Search for the cell housing the specified text and yield its (X, Y) center coordinate. 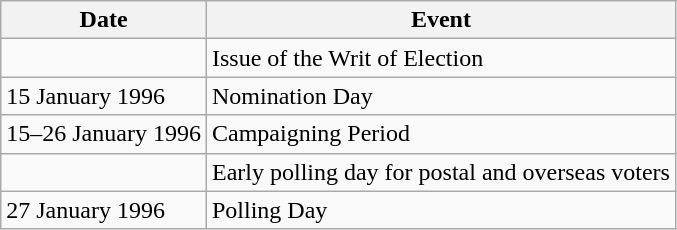
15–26 January 1996 (104, 134)
Issue of the Writ of Election (440, 58)
Campaigning Period (440, 134)
15 January 1996 (104, 96)
Early polling day for postal and overseas voters (440, 172)
Polling Day (440, 210)
Nomination Day (440, 96)
Event (440, 20)
27 January 1996 (104, 210)
Date (104, 20)
